Output the [X, Y] coordinate of the center of the cell containing the given text.  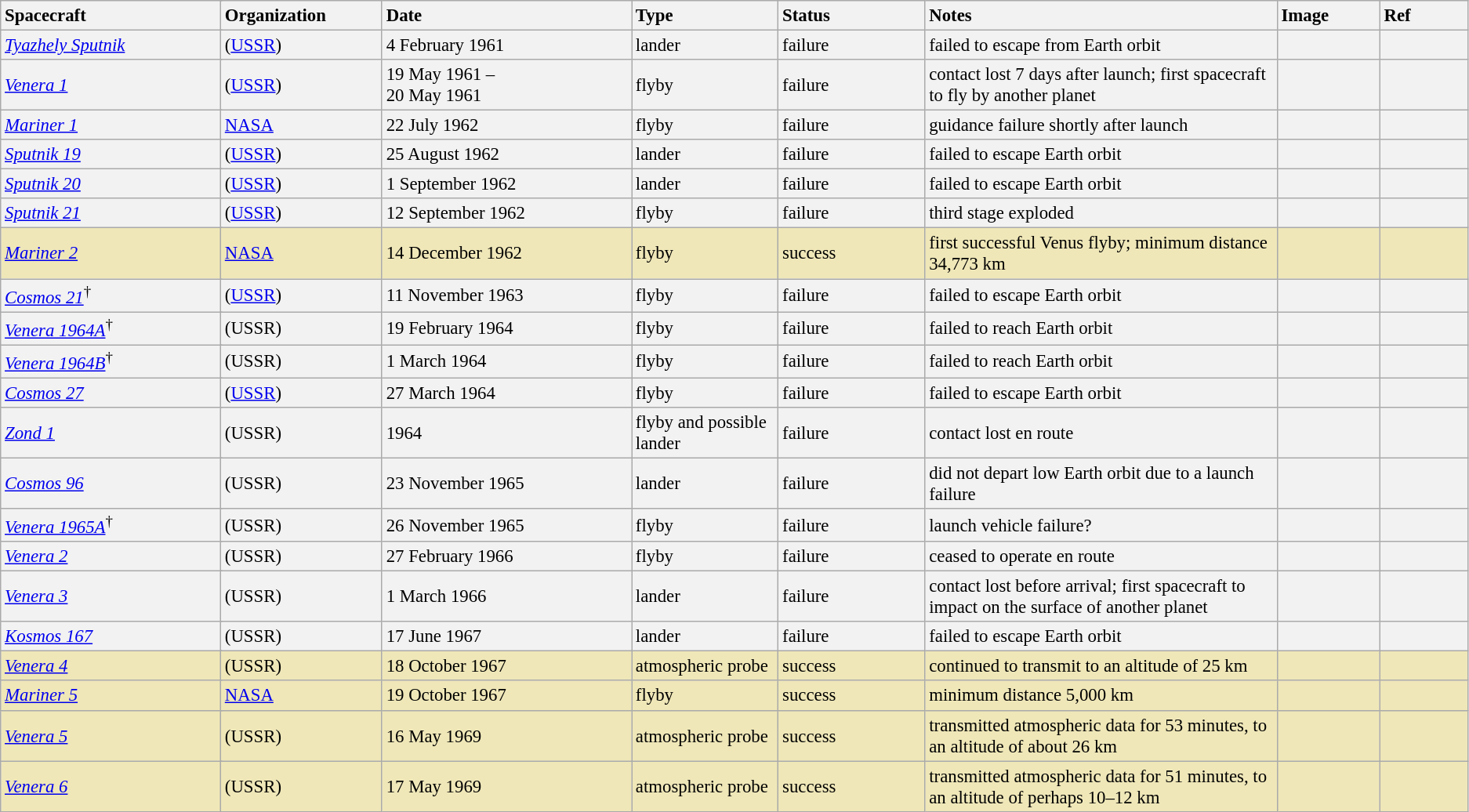
transmitted atmospheric data for 51 minutes, to an altitude of perhaps 10–12 km [1101, 787]
Sputnik 20 [111, 184]
25 August 1962 [506, 154]
Venera 6 [111, 787]
Venera 1965A† [111, 525]
Venera 2 [111, 556]
19 February 1964 [506, 328]
16 May 1969 [506, 735]
23 November 1965 [506, 483]
flyby and possible lander [705, 433]
1 March 1964 [506, 361]
26 November 1965 [506, 525]
Notes [1101, 16]
did not depart low Earth orbit due to a launch failure [1101, 483]
Image [1328, 16]
Organization [302, 16]
third stage exploded [1101, 214]
Cosmos 21† [111, 295]
Status [851, 16]
Venera 1964B† [111, 361]
continued to transmit to an altitude of 25 km [1101, 666]
Date [506, 16]
Venera 3 [111, 597]
Mariner 5 [111, 696]
Venera 1 [111, 85]
Sputnik 19 [111, 154]
Ref [1424, 16]
Type [705, 16]
14 December 1962 [506, 254]
Kosmos 167 [111, 636]
Zond 1 [111, 433]
1 March 1966 [506, 597]
22 July 1962 [506, 125]
contact lost before arrival; first spacecraft to impact on the surface of another planet [1101, 597]
Sputnik 21 [111, 214]
Cosmos 27 [111, 393]
Spacecraft [111, 16]
first successful Venus flyby; minimum distance 34,773 km [1101, 254]
19 May 1961 –20 May 1961 [506, 85]
12 September 1962 [506, 214]
Tyazhely Sputnik [111, 45]
Mariner 1 [111, 125]
1964 [506, 433]
18 October 1967 [506, 666]
contact lost en route [1101, 433]
transmitted atmospheric data for 53 minutes, to an altitude of about 26 km [1101, 735]
19 October 1967 [506, 696]
Mariner 2 [111, 254]
1 September 1962 [506, 184]
17 May 1969 [506, 787]
Cosmos 96 [111, 483]
ceased to operate en route [1101, 556]
11 November 1963 [506, 295]
Venera 5 [111, 735]
27 March 1964 [506, 393]
launch vehicle failure? [1101, 525]
Venera 1964A† [111, 328]
Venera 4 [111, 666]
minimum distance 5,000 km [1101, 696]
failed to escape from Earth orbit [1101, 45]
contact lost 7 days after launch; first spacecraft to fly by another planet [1101, 85]
4 February 1961 [506, 45]
27 February 1966 [506, 556]
guidance failure shortly after launch [1101, 125]
17 June 1967 [506, 636]
